Return (x, y) of the center of cell containing provided text 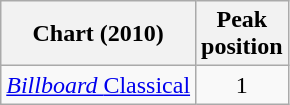
Billboard Classical (98, 85)
Peakposition (242, 34)
Chart (2010) (98, 34)
1 (242, 85)
